Return [x, y] of the center of cell containing provided text 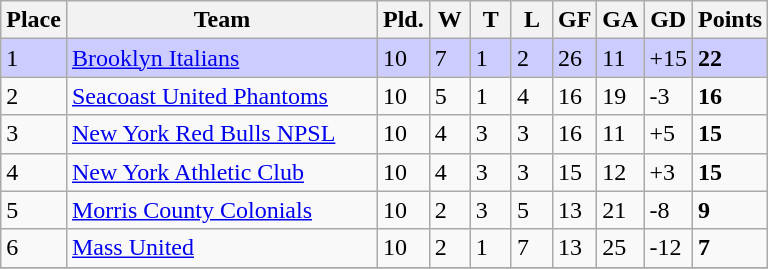
GA [620, 20]
22 [730, 58]
New York Red Bulls NPSL [222, 134]
-8 [668, 210]
6 [34, 248]
Mass United [222, 248]
Brooklyn Italians [222, 58]
GD [668, 20]
-3 [668, 96]
+5 [668, 134]
25 [620, 248]
L [532, 20]
+3 [668, 172]
26 [574, 58]
12 [620, 172]
Pld. [404, 20]
New York Athletic Club [222, 172]
Seacoast United Phantoms [222, 96]
GF [574, 20]
19 [620, 96]
Points [730, 20]
Morris County Colonials [222, 210]
21 [620, 210]
Team [222, 20]
T [490, 20]
Place [34, 20]
+15 [668, 58]
9 [730, 210]
-12 [668, 248]
W [450, 20]
